For the text-containing cell, return its midpoint in (x, y) coordinate format. 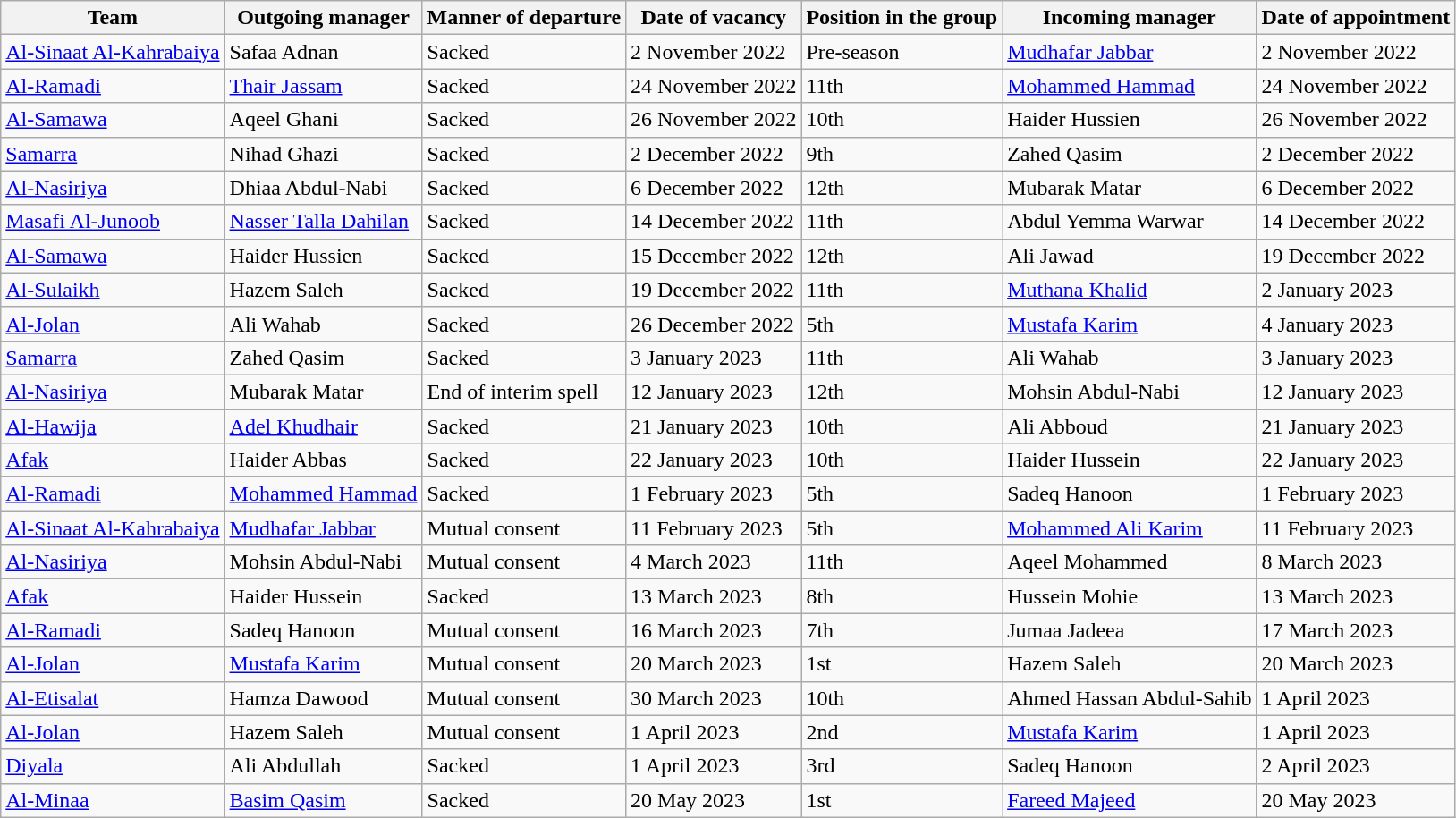
Hamza Dawood (324, 698)
Date of vacancy (714, 18)
Dhiaa Abdul-Nabi (324, 188)
7th (902, 630)
Date of appointment (1356, 18)
8 March 2023 (1356, 562)
Abdul Yemma Warwar (1130, 222)
8th (902, 596)
Position in the group (902, 18)
Aqeel Mohammed (1130, 562)
Thair Jassam (324, 86)
Jumaa Jadeea (1130, 630)
15 December 2022 (714, 256)
4 January 2023 (1356, 324)
2nd (902, 732)
Basim Qasim (324, 800)
Pre-season (902, 52)
Aqeel Ghani (324, 120)
26 December 2022 (714, 324)
2 April 2023 (1356, 766)
Manner of departure (524, 18)
17 March 2023 (1356, 630)
4 March 2023 (714, 562)
Muthana Khalid (1130, 290)
Al-Etisalat (113, 698)
3rd (902, 766)
30 March 2023 (714, 698)
9th (902, 154)
Incoming manager (1130, 18)
16 March 2023 (714, 630)
Nihad Ghazi (324, 154)
Adel Khudhair (324, 426)
Mohammed Ali Karim (1130, 528)
Team (113, 18)
End of interim spell (524, 392)
Al-Hawija (113, 426)
Masafi Al-Junoob (113, 222)
Ali Abdullah (324, 766)
Nasser Talla Dahilan (324, 222)
Diyala (113, 766)
Haider Abbas (324, 460)
Al-Sulaikh (113, 290)
Ahmed Hassan Abdul-Sahib (1130, 698)
Fareed Majeed (1130, 800)
2 January 2023 (1356, 290)
Ali Abboud (1130, 426)
Hussein Mohie (1130, 596)
Al-Minaa (113, 800)
Safaa Adnan (324, 52)
Ali Jawad (1130, 256)
Outgoing manager (324, 18)
